Return the [x, y] coordinate for the center point of the cell that contains the specified text.  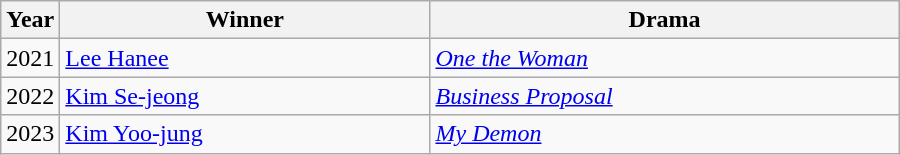
Business Proposal [664, 96]
Winner [245, 20]
My Demon [664, 134]
2021 [30, 58]
2023 [30, 134]
Kim Yoo-jung [245, 134]
Kim Se-jeong [245, 96]
Year [30, 20]
Lee Hanee [245, 58]
2022 [30, 96]
One the Woman [664, 58]
Drama [664, 20]
